Return the (x, y) coordinate for the center point of the cell that contains the specified text.  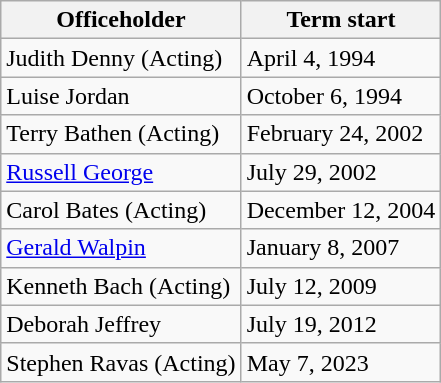
Officeholder (121, 20)
Luise Jordan (121, 96)
Carol Bates (Acting) (121, 210)
Term start (341, 20)
July 12, 2009 (341, 286)
Stephen Ravas (Acting) (121, 362)
January 8, 2007 (341, 248)
July 19, 2012 (341, 324)
May 7, 2023 (341, 362)
Russell George (121, 172)
February 24, 2002 (341, 134)
Gerald Walpin (121, 248)
Judith Denny (Acting) (121, 58)
December 12, 2004 (341, 210)
Deborah Jeffrey (121, 324)
Kenneth Bach (Acting) (121, 286)
July 29, 2002 (341, 172)
Terry Bathen (Acting) (121, 134)
October 6, 1994 (341, 96)
April 4, 1994 (341, 58)
